From the cell containing the given text, extract its center point as [X, Y] coordinate. 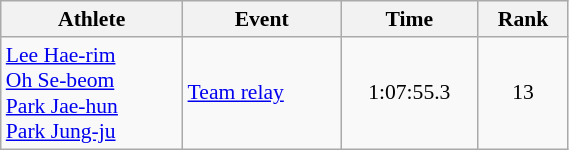
Athlete [92, 19]
13 [523, 93]
Lee Hae-rim Oh Se-beomPark Jae-hunPark Jung-ju [92, 93]
Team relay [262, 93]
Time [410, 19]
Rank [523, 19]
Event [262, 19]
1:07:55.3 [410, 93]
